Search for the cell housing the specified text and yield its [x, y] center coordinate. 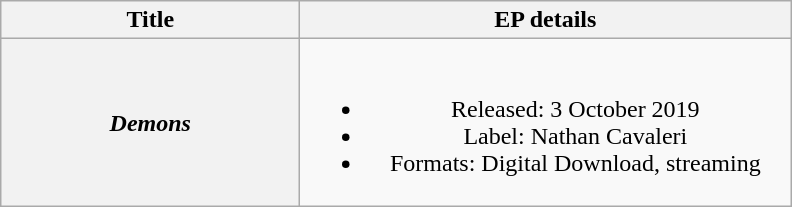
EP details [546, 20]
Title [150, 20]
Demons [150, 122]
Released: 3 October 2019Label: Nathan CavaleriFormats: Digital Download, streaming [546, 122]
